From the cell containing the given text, extract its center point as (X, Y) coordinate. 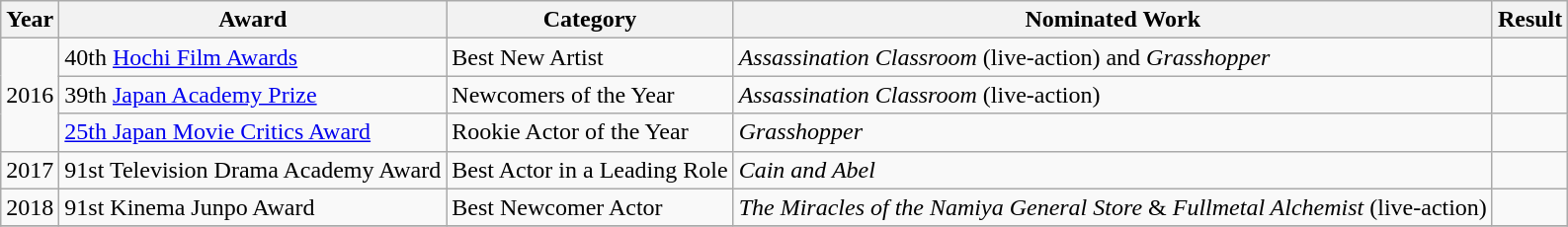
Award (253, 20)
Result (1529, 20)
Best Actor in a Leading Role (590, 170)
The Miracles of the Namiya General Store & Fullmetal Alchemist (live-action) (1113, 207)
Newcomers of the Year (590, 95)
Cain and Abel (1113, 170)
Year (30, 20)
Category (590, 20)
25th Japan Movie Critics Award (253, 132)
Assassination Classroom (live-action) and Grasshopper (1113, 57)
Grasshopper (1113, 132)
Assassination Classroom (live-action) (1113, 95)
2016 (30, 95)
Best New Artist (590, 57)
Best Newcomer Actor (590, 207)
39th Japan Academy Prize (253, 95)
40th Hochi Film Awards (253, 57)
Rookie Actor of the Year (590, 132)
2017 (30, 170)
91st Television Drama Academy Award (253, 170)
91st Kinema Junpo Award (253, 207)
Nominated Work (1113, 20)
2018 (30, 207)
